Find where the given text appears and provide that cell's center as [x, y] coordinate. 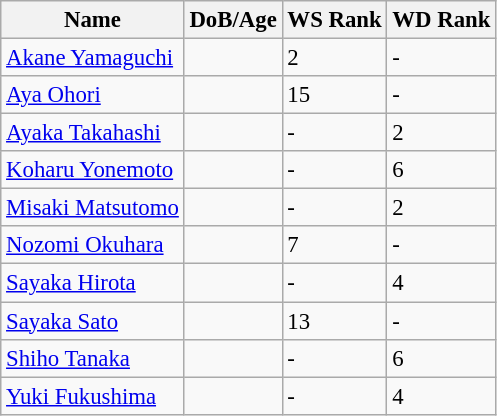
Aya Ohori [92, 95]
Ayaka Takahashi [92, 133]
Sayaka Hirota [92, 283]
7 [334, 245]
Nozomi Okuhara [92, 245]
Shiho Tanaka [92, 358]
Sayaka Sato [92, 321]
Akane Yamaguchi [92, 58]
Yuki Fukushima [92, 396]
WD Rank [442, 20]
13 [334, 321]
Misaki Matsutomo [92, 208]
DoB/Age [233, 20]
Name [92, 20]
WS Rank [334, 20]
Koharu Yonemoto [92, 170]
15 [334, 95]
